Output the [X, Y] coordinate of the center of the cell containing the given text.  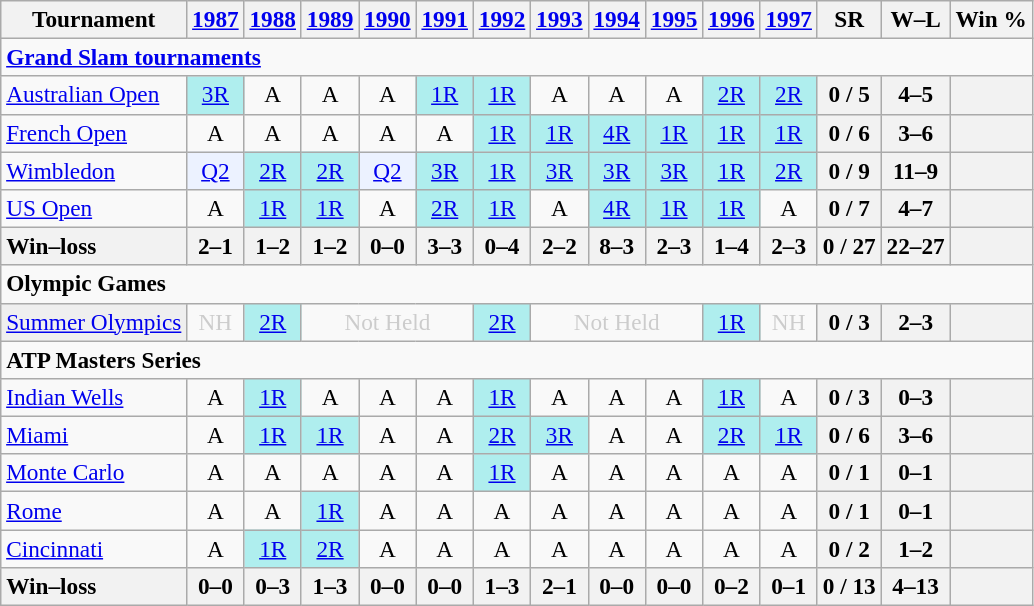
11–9 [916, 170]
Monte Carlo [94, 473]
1–4 [732, 246]
4–13 [916, 586]
1987 [216, 19]
0 / 9 [849, 170]
1990 [388, 19]
Cincinnati [94, 548]
Tournament [94, 19]
22–27 [916, 246]
1988 [272, 19]
Wimbledon [94, 170]
1994 [616, 19]
4–7 [916, 208]
Olympic Games [517, 284]
US Open [94, 208]
0 / 2 [849, 548]
Win % [991, 19]
1995 [674, 19]
W–L [916, 19]
0–2 [732, 586]
1992 [502, 19]
Indian Wells [94, 397]
SR [849, 19]
0 / 5 [849, 95]
4–5 [916, 95]
2–2 [560, 246]
1993 [560, 19]
Miami [94, 435]
Summer Olympics [94, 322]
1991 [444, 19]
0 / 13 [849, 586]
0 / 7 [849, 208]
1996 [732, 19]
Rome [94, 510]
3–3 [444, 246]
Grand Slam tournaments [517, 57]
ATP Masters Series [517, 359]
1997 [788, 19]
Australian Open [94, 95]
1989 [330, 19]
0–4 [502, 246]
French Open [94, 133]
0 / 27 [849, 246]
8–3 [616, 246]
